Pinpoint the cell where the given text exists, returning its [X, Y] midpoint coordinate. 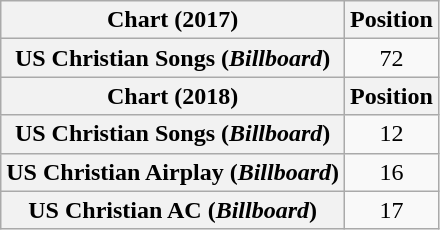
72 [392, 58]
US Christian AC (Billboard) [173, 210]
17 [392, 210]
12 [392, 134]
US Christian Airplay (Billboard) [173, 172]
Chart (2017) [173, 20]
Chart (2018) [173, 96]
16 [392, 172]
